Pinpoint the cell where the given text exists, returning its [X, Y] midpoint coordinate. 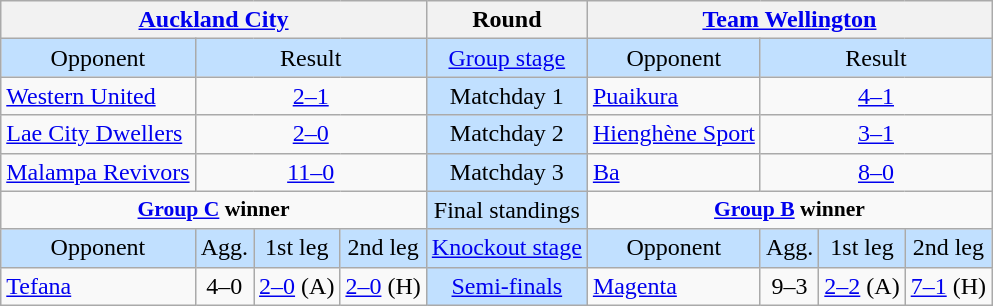
Hienghène Sport [674, 134]
Matchday 3 [506, 172]
Matchday 1 [506, 96]
Western United [98, 96]
9–3 [789, 286]
Group stage [506, 58]
Magenta [674, 286]
8–0 [876, 172]
Puaikura [674, 96]
Matchday 2 [506, 134]
Ba [674, 172]
Tefana [98, 286]
Auckland City [214, 20]
4–1 [876, 96]
Lae City Dwellers [98, 134]
Team Wellington [789, 20]
Final standings [506, 210]
Malampa Revivors [98, 172]
11–0 [310, 172]
Group B winner [789, 210]
7–1 (H) [948, 286]
3–1 [876, 134]
Knockout stage [506, 248]
2–1 [310, 96]
Semi-finals [506, 286]
2–0 [310, 134]
2–2 (A) [862, 286]
2–0 (A) [297, 286]
2–0 (H) [383, 286]
4–0 [224, 286]
Round [506, 20]
Group C winner [214, 210]
